Extract the [x, y] coordinate from the center of the cell holding the provided text.  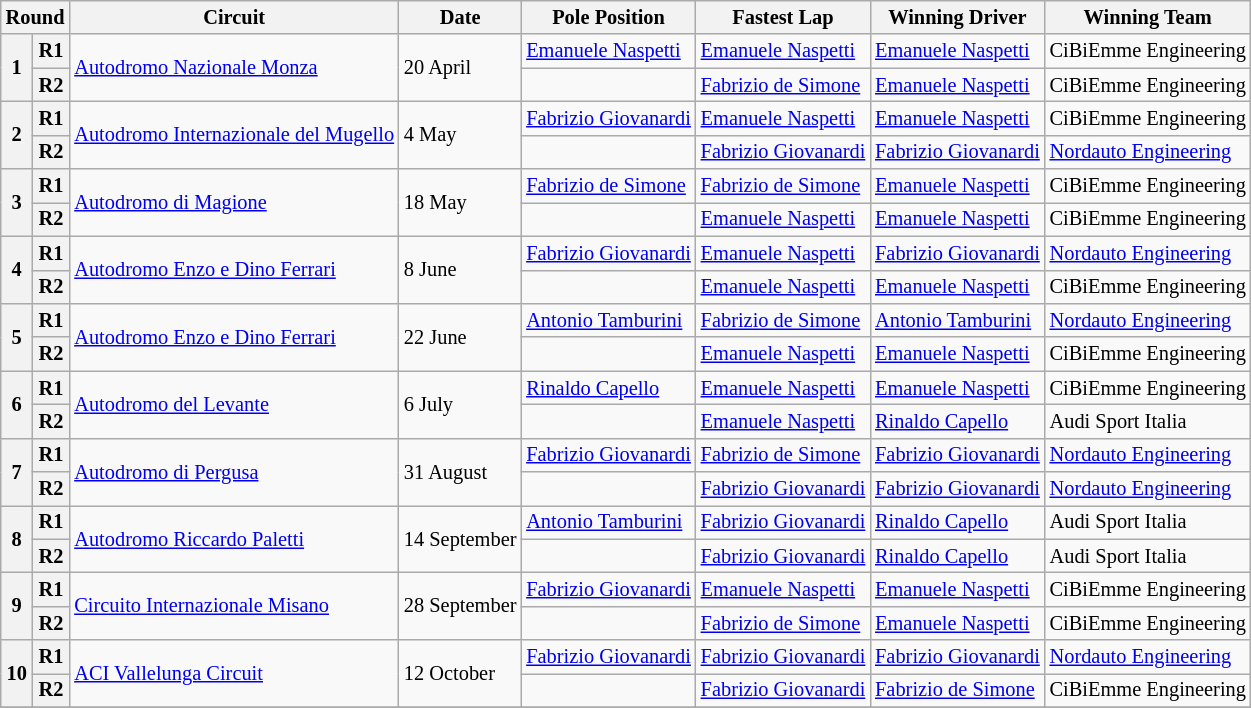
Autodromo Internazionale del Mugello [234, 134]
3 [17, 202]
20 April [460, 68]
6 July [460, 404]
Autodromo del Levante [234, 404]
22 June [460, 336]
8 June [460, 270]
18 May [460, 202]
Circuito Internazionale Misano [234, 606]
28 September [460, 606]
Autodromo Riccardo Paletti [234, 538]
12 October [460, 674]
4 [17, 270]
4 May [460, 134]
Winning Driver [957, 17]
Winning Team [1148, 17]
6 [17, 404]
8 [17, 538]
Circuit [234, 17]
5 [17, 336]
1 [17, 68]
Autodromo Nazionale Monza [234, 68]
31 August [460, 472]
Autodromo di Magione [234, 202]
Autodromo di Pergusa [234, 472]
9 [17, 606]
Pole Position [608, 17]
Fastest Lap [783, 17]
10 [17, 674]
ACI Vallelunga Circuit [234, 674]
7 [17, 472]
Date [460, 17]
Round [36, 17]
2 [17, 134]
14 September [460, 538]
